Identify which cell holds the provided text, then report its [X, Y] central coordinate. 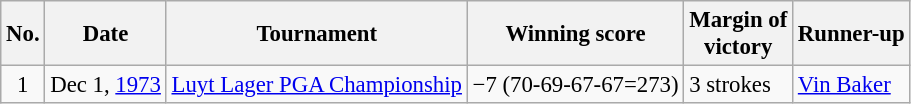
Runner-up [852, 34]
−7 (70-69-67-67=273) [576, 85]
Vin Baker [852, 85]
Winning score [576, 34]
Tournament [316, 34]
No. [23, 34]
Luyt Lager PGA Championship [316, 85]
Margin ofvictory [738, 34]
3 strokes [738, 85]
1 [23, 85]
Dec 1, 1973 [106, 85]
Date [106, 34]
